Return the (x, y) coordinate for the center point of the cell that contains the specified text.  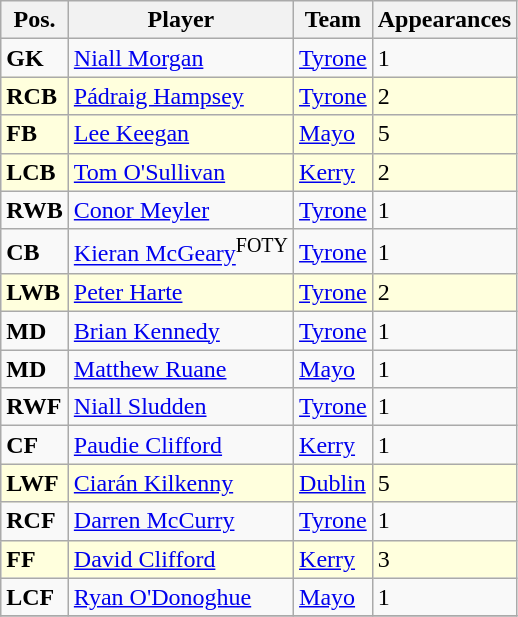
RCB (35, 96)
RWF (35, 407)
RWB (35, 210)
RCF (35, 521)
Niall Morgan (180, 58)
David Clifford (180, 559)
Brian Kennedy (180, 331)
GK (35, 58)
FB (35, 134)
Paudie Clifford (180, 445)
Kieran McGearyFOTY (180, 252)
Lee Keegan (180, 134)
Pos. (35, 20)
LWB (35, 293)
Niall Sludden (180, 407)
CB (35, 252)
Dublin (334, 483)
FF (35, 559)
Ciarán Kilkenny (180, 483)
Player (180, 20)
LCB (35, 172)
Matthew Ruane (180, 369)
Peter Harte (180, 293)
Appearances (444, 20)
Conor Meyler (180, 210)
LWF (35, 483)
Tom O'Sullivan (180, 172)
Darren McCurry (180, 521)
3 (444, 559)
Ryan O'Donoghue (180, 597)
LCF (35, 597)
Pádraig Hampsey (180, 96)
CF (35, 445)
Team (334, 20)
